Determine the (x, y) coordinate at the center of the cell enclosing the given text.  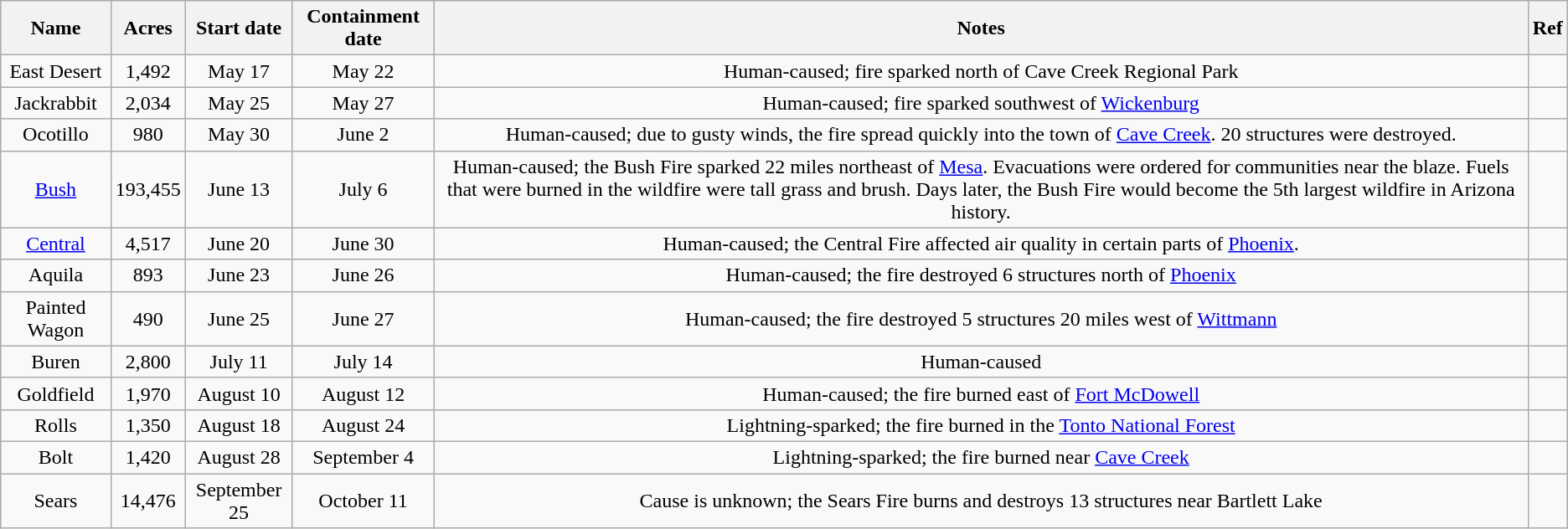
June 25 (239, 318)
Start date (239, 28)
1,420 (147, 457)
June 27 (364, 318)
2,034 (147, 103)
July 14 (364, 362)
August 24 (364, 425)
Notes (981, 28)
May 27 (364, 103)
Jackrabbit (55, 103)
193,455 (147, 189)
490 (147, 318)
4,517 (147, 244)
1,350 (147, 425)
Ocotillo (55, 135)
Human-caused; the fire destroyed 5 structures 20 miles west of Wittmann (981, 318)
Name (55, 28)
August 12 (364, 393)
Ref (1548, 28)
East Desert (55, 71)
980 (147, 135)
May 30 (239, 135)
Central (55, 244)
Sears (55, 501)
June 23 (239, 275)
Rolls (55, 425)
September 25 (239, 501)
Human-caused; due to gusty winds, the fire spread quickly into the town of Cave Creek. 20 structures were destroyed. (981, 135)
June 13 (239, 189)
July 6 (364, 189)
Acres (147, 28)
Buren (55, 362)
Bush (55, 189)
July 11 (239, 362)
May 17 (239, 71)
14,476 (147, 501)
June 20 (239, 244)
June 26 (364, 275)
Human-caused; the fire destroyed 6 structures north of Phoenix (981, 275)
Human-caused; fire sparked southwest of Wickenburg (981, 103)
Human-caused; the Central Fire affected air quality in certain parts of Phoenix. (981, 244)
Containment date (364, 28)
Lightning-sparked; the fire burned near Cave Creek (981, 457)
September 4 (364, 457)
893 (147, 275)
May 25 (239, 103)
June 30 (364, 244)
Human-caused; fire sparked north of Cave Creek Regional Park (981, 71)
October 11 (364, 501)
Human-caused; the fire burned east of Fort McDowell (981, 393)
August 28 (239, 457)
May 22 (364, 71)
Cause is unknown; the Sears Fire burns and destroys 13 structures near Bartlett Lake (981, 501)
1,492 (147, 71)
1,970 (147, 393)
Bolt (55, 457)
August 10 (239, 393)
Aquila (55, 275)
June 2 (364, 135)
August 18 (239, 425)
Lightning-sparked; the fire burned in the Tonto National Forest (981, 425)
Painted Wagon (55, 318)
Goldfield (55, 393)
2,800 (147, 362)
Human-caused (981, 362)
